Return the (x, y) coordinate for the center point of the cell that contains the specified text.  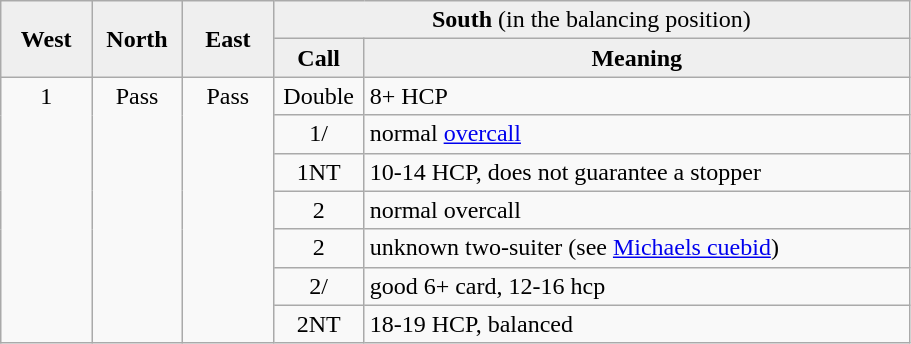
10-14 HCP, does not guarantee a stopper (636, 172)
South (in the balancing position) (591, 20)
2/ (318, 286)
West (46, 39)
Call (318, 58)
East (228, 39)
1NT (318, 172)
2NT (318, 324)
Double (318, 96)
1 (46, 210)
1/ (318, 134)
North (138, 39)
8+ HCP (636, 96)
good 6+ card, 12-16 hcp (636, 286)
unknown two-suiter (see Michaels cuebid) (636, 248)
18-19 HCP, balanced (636, 324)
Meaning (636, 58)
